Output the (x, y) coordinate of the center of the cell containing the given text.  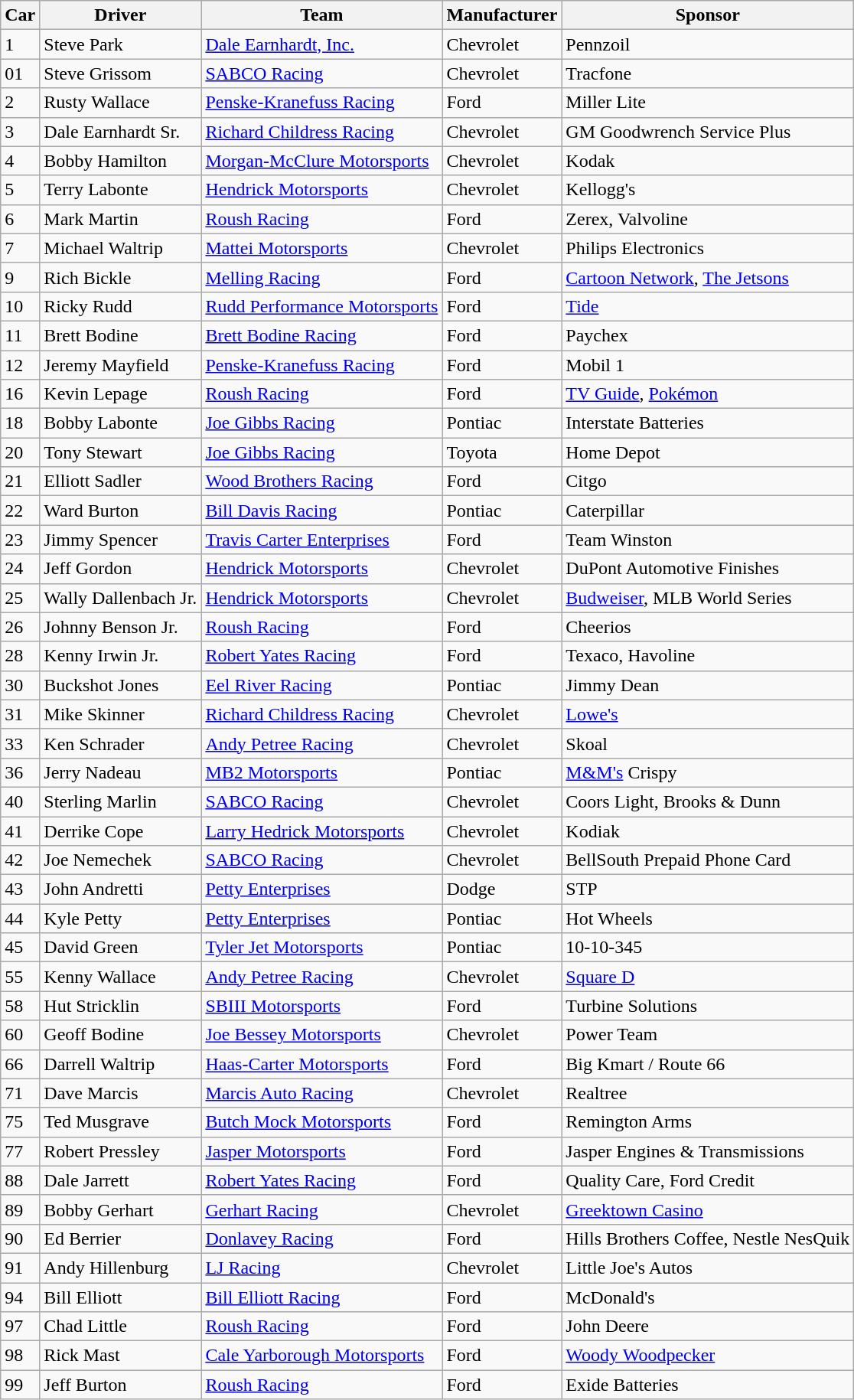
43 (20, 889)
36 (20, 772)
Kenny Irwin Jr. (121, 656)
45 (20, 948)
28 (20, 656)
Miller Lite (708, 103)
Square D (708, 977)
LJ Racing (321, 1268)
Joe Bessey Motorsports (321, 1035)
23 (20, 540)
Tracfone (708, 73)
Hills Brothers Coffee, Nestle NesQuik (708, 1238)
Donlavey Racing (321, 1238)
21 (20, 481)
Budweiser, MLB World Series (708, 598)
99 (20, 1385)
10-10-345 (708, 948)
Brett Bodine (121, 335)
Wally Dallenbach Jr. (121, 598)
42 (20, 860)
12 (20, 365)
SBIII Motorsports (321, 1006)
Cartoon Network, The Jetsons (708, 277)
Jeff Gordon (121, 569)
Toyota (502, 452)
Sponsor (708, 15)
6 (20, 219)
Rich Bickle (121, 277)
Hot Wheels (708, 919)
DuPont Automotive Finishes (708, 569)
25 (20, 598)
Ward Burton (121, 511)
11 (20, 335)
20 (20, 452)
Team (321, 15)
Elliott Sadler (121, 481)
Kevin Lepage (121, 394)
John Andretti (121, 889)
Cheerios (708, 627)
Joe Nemechek (121, 860)
Tony Stewart (121, 452)
Sterling Marlin (121, 801)
2 (20, 103)
Morgan-McClure Motorsports (321, 161)
Butch Mock Motorsports (321, 1122)
Caterpillar (708, 511)
Ricky Rudd (121, 306)
Zerex, Valvoline (708, 219)
Texaco, Havoline (708, 656)
Mobil 1 (708, 365)
4 (20, 161)
89 (20, 1209)
Wood Brothers Racing (321, 481)
97 (20, 1327)
Ted Musgrave (121, 1122)
Little Joe's Autos (708, 1268)
Rudd Performance Motorsports (321, 306)
Terry Labonte (121, 190)
Jeremy Mayfield (121, 365)
Eel River Racing (321, 685)
Ed Berrier (121, 1238)
Jerry Nadeau (121, 772)
Michael Waltrip (121, 248)
Rusty Wallace (121, 103)
David Green (121, 948)
Derrike Cope (121, 831)
Johnny Benson Jr. (121, 627)
Car (20, 15)
01 (20, 73)
Ken Schrader (121, 743)
Darrell Waltrip (121, 1064)
Lowe's (708, 714)
Hut Stricklin (121, 1006)
GM Goodwrench Service Plus (708, 132)
Travis Carter Enterprises (321, 540)
Woody Woodpecker (708, 1356)
Kyle Petty (121, 919)
24 (20, 569)
91 (20, 1268)
Kodak (708, 161)
44 (20, 919)
55 (20, 977)
Citgo (708, 481)
1 (20, 44)
Steve Park (121, 44)
75 (20, 1122)
Tyler Jet Motorsports (321, 948)
98 (20, 1356)
Remington Arms (708, 1122)
Interstate Batteries (708, 423)
Larry Hedrick Motorsports (321, 831)
22 (20, 511)
Kenny Wallace (121, 977)
16 (20, 394)
Dave Marcis (121, 1093)
Jimmy Spencer (121, 540)
Team Winston (708, 540)
Cale Yarborough Motorsports (321, 1356)
Melling Racing (321, 277)
9 (20, 277)
Bobby Labonte (121, 423)
Chad Little (121, 1327)
71 (20, 1093)
77 (20, 1151)
Gerhart Racing (321, 1209)
58 (20, 1006)
Jimmy Dean (708, 685)
Dale Jarrett (121, 1180)
MB2 Motorsports (321, 772)
Bill Elliott (121, 1297)
66 (20, 1064)
Dale Earnhardt Sr. (121, 132)
31 (20, 714)
M&M's Crispy (708, 772)
Big Kmart / Route 66 (708, 1064)
94 (20, 1297)
Mike Skinner (121, 714)
88 (20, 1180)
Greektown Casino (708, 1209)
Tide (708, 306)
Pennzoil (708, 44)
Andy Hillenburg (121, 1268)
60 (20, 1035)
18 (20, 423)
Turbine Solutions (708, 1006)
Kodiak (708, 831)
Jeff Burton (121, 1385)
BellSouth Prepaid Phone Card (708, 860)
Quality Care, Ford Credit (708, 1180)
Steve Grissom (121, 73)
90 (20, 1238)
Jasper Motorsports (321, 1151)
Bill Elliott Racing (321, 1297)
Home Depot (708, 452)
Robert Pressley (121, 1151)
26 (20, 627)
Dodge (502, 889)
Rick Mast (121, 1356)
Exide Batteries (708, 1385)
3 (20, 132)
Marcis Auto Racing (321, 1093)
33 (20, 743)
Philips Electronics (708, 248)
TV Guide, Pokémon (708, 394)
Manufacturer (502, 15)
Bobby Gerhart (121, 1209)
Bobby Hamilton (121, 161)
7 (20, 248)
Power Team (708, 1035)
41 (20, 831)
Jasper Engines & Transmissions (708, 1151)
McDonald's (708, 1297)
Driver (121, 15)
John Deere (708, 1327)
Paychex (708, 335)
Haas-Carter Motorsports (321, 1064)
Geoff Bodine (121, 1035)
40 (20, 801)
5 (20, 190)
Buckshot Jones (121, 685)
Coors Light, Brooks & Dunn (708, 801)
Skoal (708, 743)
Realtree (708, 1093)
Brett Bodine Racing (321, 335)
Bill Davis Racing (321, 511)
STP (708, 889)
Mattei Motorsports (321, 248)
Mark Martin (121, 219)
Kellogg's (708, 190)
30 (20, 685)
10 (20, 306)
Dale Earnhardt, Inc. (321, 44)
